From the cell containing the given text, extract its center point as (X, Y) coordinate. 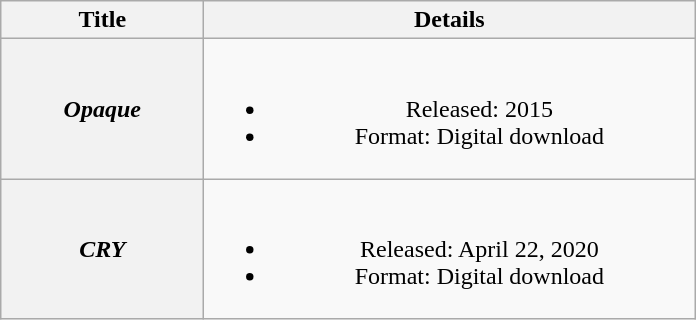
Opaque (102, 109)
Released: April 22, 2020Format: Digital download (450, 249)
CRY (102, 249)
Released: 2015Format: Digital download (450, 109)
Title (102, 20)
Details (450, 20)
